Return the [x, y] coordinate for the center point of the cell that contains the specified text.  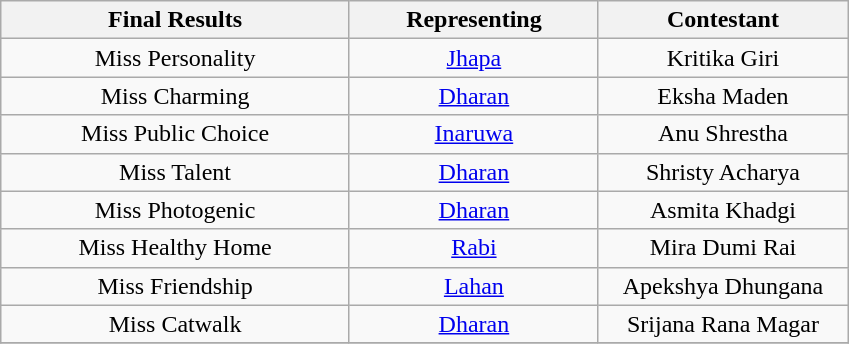
Apekshya Dhungana [722, 286]
Final Results [176, 20]
Srijana Rana Magar [722, 324]
Mira Dumi Rai [722, 248]
Shristy Acharya [722, 172]
Kritika Giri [722, 58]
Contestant [722, 20]
Miss Talent [176, 172]
Miss Charming [176, 96]
Miss Public Choice [176, 134]
Lahan [474, 286]
Miss Friendship [176, 286]
Asmita Khadgi [722, 210]
Inaruwa [474, 134]
Rabi [474, 248]
Eksha Maden [722, 96]
Anu Shrestha [722, 134]
Representing [474, 20]
Miss Healthy Home [176, 248]
Jhapa [474, 58]
Miss Catwalk [176, 324]
Miss Personality [176, 58]
Miss Photogenic [176, 210]
